Return [X, Y] of the center of cell containing provided text 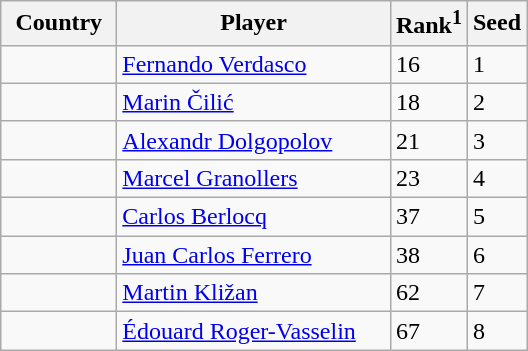
1 [496, 64]
5 [496, 217]
Player [254, 24]
67 [428, 331]
8 [496, 331]
Juan Carlos Ferrero [254, 255]
Fernando Verdasco [254, 64]
Alexandr Dolgopolov [254, 140]
Country [59, 24]
Seed [496, 24]
Carlos Berlocq [254, 217]
23 [428, 178]
Martin Kližan [254, 293]
2 [496, 102]
7 [496, 293]
3 [496, 140]
38 [428, 255]
4 [496, 178]
Marin Čilić [254, 102]
Édouard Roger-Vasselin [254, 331]
18 [428, 102]
62 [428, 293]
21 [428, 140]
6 [496, 255]
Marcel Granollers [254, 178]
16 [428, 64]
37 [428, 217]
Rank1 [428, 24]
